From the cell containing the given text, extract its center point as [x, y] coordinate. 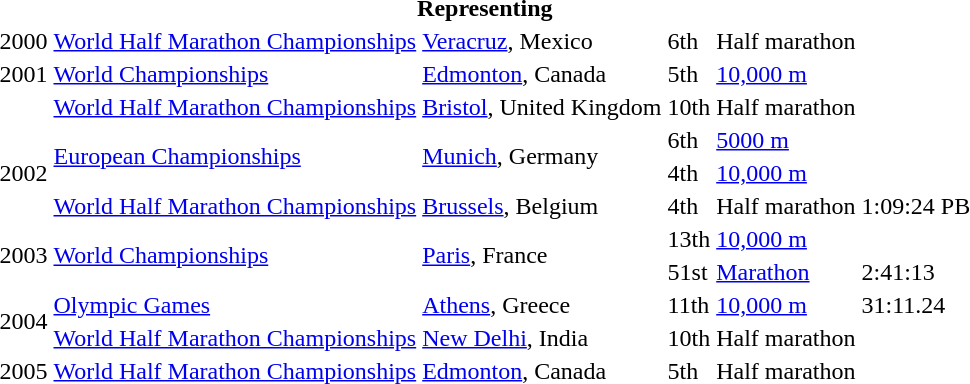
Bristol, United Kingdom [542, 107]
Brussels, Belgium [542, 206]
Edmonton, Canada [542, 74]
Marathon [786, 272]
11th [689, 305]
5th [689, 74]
51st [689, 272]
Athens, Greece [542, 305]
New Delhi, India [542, 338]
13th [689, 239]
Veracruz, Mexico [542, 41]
5000 m [786, 140]
Paris, France [542, 256]
European Championships [235, 156]
Olympic Games [235, 305]
Munich, Germany [542, 156]
